Capture the cell that displays the provided text and extract its [x, y] central coordinate. 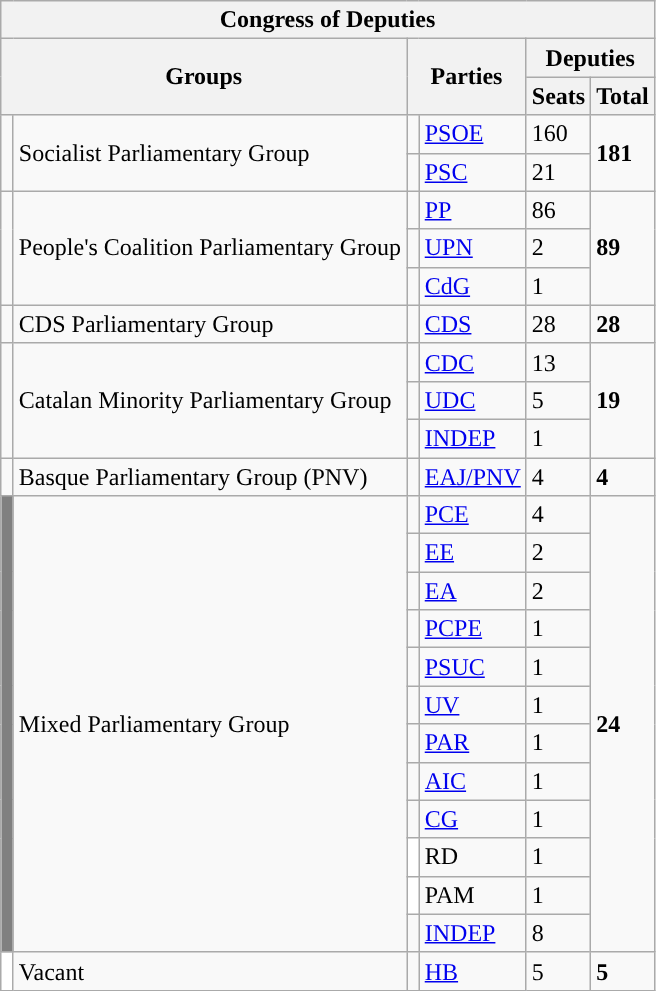
PAR [472, 743]
Deputies [590, 58]
EAJ/PNV [472, 477]
PAM [472, 895]
EA [472, 591]
PP [472, 210]
Mixed Parliamentary Group [210, 724]
RD [472, 857]
Basque Parliamentary Group (PNV) [210, 477]
Parties [467, 77]
EE [472, 553]
89 [623, 248]
PSUC [472, 667]
CDC [472, 362]
PCE [472, 515]
21 [558, 172]
People's Coalition Parliamentary Group [210, 248]
UDC [472, 400]
PSOE [472, 134]
181 [623, 153]
CDS [472, 324]
8 [558, 933]
Congress of Deputies [328, 20]
PCPE [472, 629]
24 [623, 724]
CdG [472, 286]
AIC [472, 781]
UPN [472, 248]
PSC [472, 172]
Groups [204, 77]
Seats [558, 96]
CDS Parliamentary Group [210, 324]
160 [558, 134]
Vacant [210, 971]
HB [472, 971]
Total [623, 96]
13 [558, 362]
UV [472, 705]
CG [472, 819]
86 [558, 210]
Socialist Parliamentary Group [210, 153]
Catalan Minority Parliamentary Group [210, 400]
19 [623, 400]
